Find where the given text appears and provide that cell's center as (x, y) coordinate. 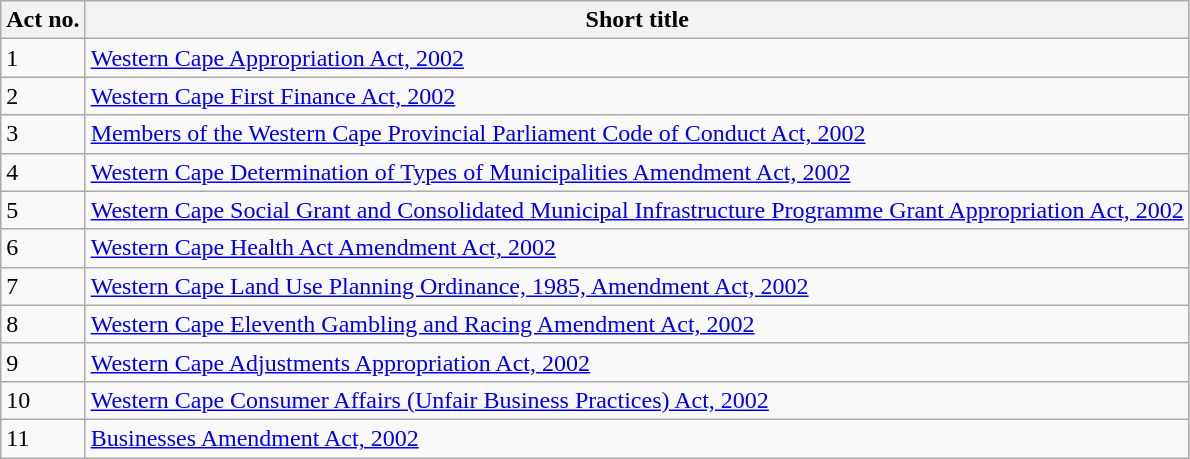
10 (43, 400)
9 (43, 362)
Western Cape Consumer Affairs (Unfair Business Practices) Act, 2002 (637, 400)
8 (43, 324)
Members of the Western Cape Provincial Parliament Code of Conduct Act, 2002 (637, 134)
Western Cape Appropriation Act, 2002 (637, 58)
2 (43, 96)
Western Cape Eleventh Gambling and Racing Amendment Act, 2002 (637, 324)
1 (43, 58)
5 (43, 210)
Western Cape Land Use Planning Ordinance, 1985, Amendment Act, 2002 (637, 286)
Act no. (43, 20)
11 (43, 438)
Short title (637, 20)
Western Cape Social Grant and Consolidated Municipal Infrastructure Programme Grant Appropriation Act, 2002 (637, 210)
7 (43, 286)
Western Cape Adjustments Appropriation Act, 2002 (637, 362)
6 (43, 248)
Western Cape Determination of Types of Municipalities Amendment Act, 2002 (637, 172)
4 (43, 172)
Western Cape Health Act Amendment Act, 2002 (637, 248)
Western Cape First Finance Act, 2002 (637, 96)
Businesses Amendment Act, 2002 (637, 438)
3 (43, 134)
